Return (x, y) of the center of cell containing provided text 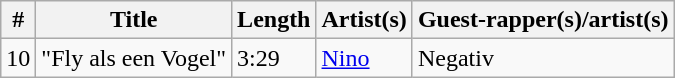
Artist(s) (364, 20)
Guest-rapper(s)/artist(s) (543, 20)
3:29 (274, 58)
Title (134, 20)
Negativ (543, 58)
Nino (364, 58)
10 (18, 58)
# (18, 20)
"Fly als een Vogel" (134, 58)
Length (274, 20)
